For the text-containing cell, return its midpoint in (X, Y) coordinate format. 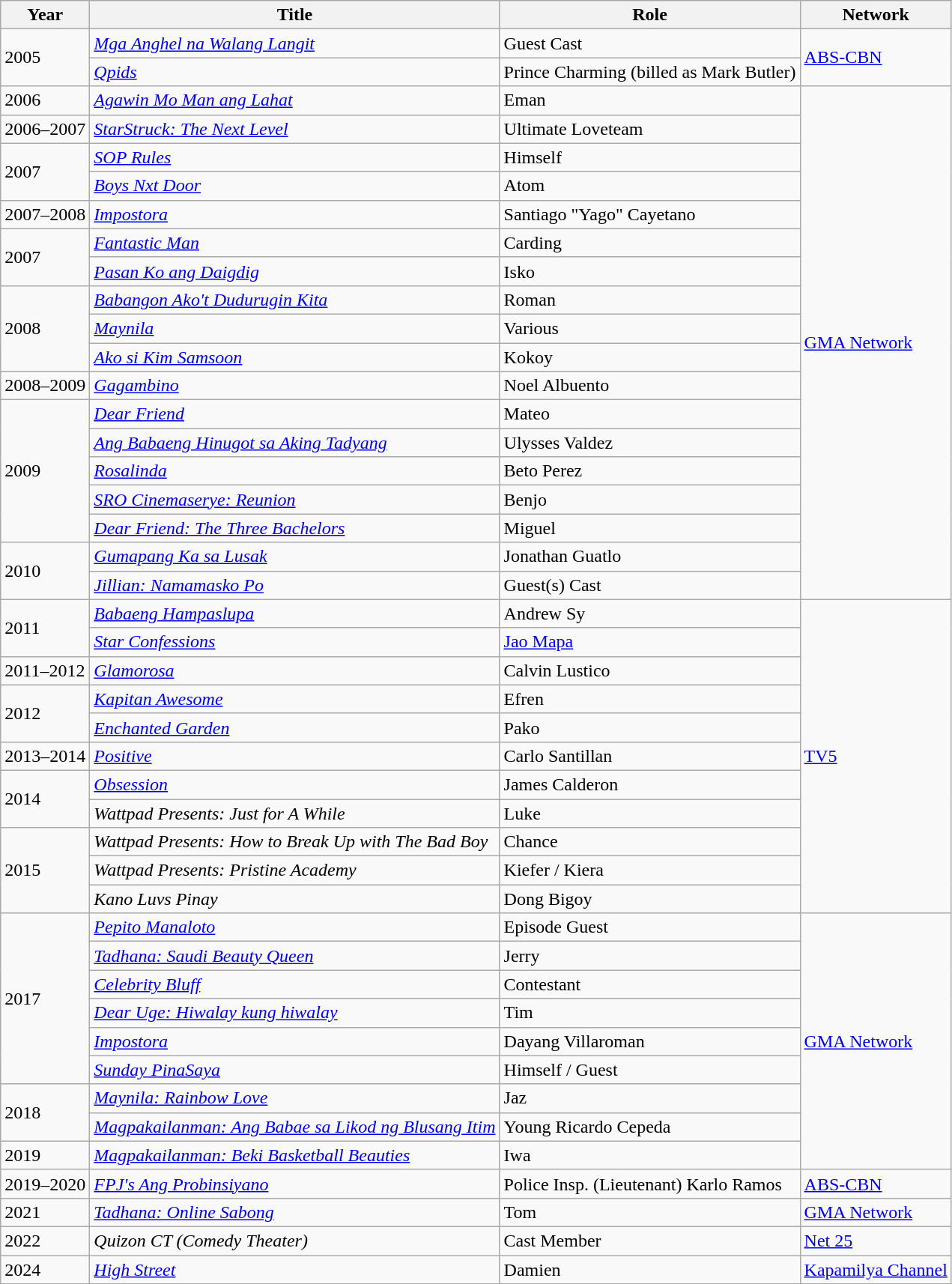
Maynila (295, 328)
Star Confessions (295, 642)
Cast Member (650, 1241)
SOP Rules (295, 157)
Pasan Ko ang Daigdig (295, 271)
Pepito Manaloto (295, 927)
Obsession (295, 784)
Young Ricardo Cepeda (650, 1127)
High Street (295, 1270)
Qpids (295, 72)
2015 (45, 870)
James Calderon (650, 784)
2014 (45, 799)
2008–2009 (45, 386)
2009 (45, 471)
2010 (45, 571)
2012 (45, 713)
Tom (650, 1212)
2022 (45, 1241)
Calvin Lustico (650, 670)
2008 (45, 328)
Atom (650, 186)
Jaz (650, 1098)
Various (650, 328)
Episode Guest (650, 927)
Dear Friend (295, 414)
Title (295, 15)
TV5 (876, 757)
StarStruck: The Next Level (295, 129)
Andrew Sy (650, 614)
Roman (650, 300)
Guest Cast (650, 43)
Contestant (650, 984)
Dayang Villaroman (650, 1041)
Rosalinda (295, 471)
Ultimate Loveteam (650, 129)
Noel Albuento (650, 386)
Prince Charming (billed as Mark Butler) (650, 72)
Kokoy (650, 357)
Dear Uge: Hiwalay kung hiwalay (295, 1013)
Agawin Mo Man ang Lahat (295, 100)
2011–2012 (45, 670)
2019–2020 (45, 1184)
Ako si Kim Samsoon (295, 357)
Luke (650, 813)
Tadhana: Online Sabong (295, 1212)
SRO Cinemaserye: Reunion (295, 500)
Tadhana: Saudi Beauty Queen (295, 956)
Pako (650, 727)
Wattpad Presents: How to Break Up with The Bad Boy (295, 842)
Chance (650, 842)
2006 (45, 100)
2007–2008 (45, 214)
2006–2007 (45, 129)
Damien (650, 1270)
Magpakailanman: Beki Basketball Beauties (295, 1155)
FPJ's Ang Probinsiyano (295, 1184)
Kano Luvs Pinay (295, 899)
Santiago "Yago" Cayetano (650, 214)
Enchanted Garden (295, 727)
Glamorosa (295, 670)
Tim (650, 1013)
Net 25 (876, 1241)
Wattpad Presents: Just for A While (295, 813)
Gagambino (295, 386)
Eman (650, 100)
Beto Perez (650, 471)
Kapamilya Channel (876, 1270)
2021 (45, 1212)
Jao Mapa (650, 642)
Guest(s) Cast (650, 585)
Himself (650, 157)
Babaeng Hampaslupa (295, 614)
Iwa (650, 1155)
2018 (45, 1112)
Kiefer / Kiera (650, 870)
2005 (45, 58)
Jerry (650, 956)
Carding (650, 243)
Isko (650, 271)
Benjo (650, 500)
2011 (45, 628)
Maynila: Rainbow Love (295, 1098)
2024 (45, 1270)
Ang Babaeng Hinugot sa Aking Tadyang (295, 443)
Network (876, 15)
Jonathan Guatlo (650, 557)
2017 (45, 999)
Ulysses Valdez (650, 443)
Year (45, 15)
Dong Bigoy (650, 899)
Efren (650, 699)
Carlo Santillan (650, 756)
2019 (45, 1155)
Fantastic Man (295, 243)
Himself / Guest (650, 1070)
Boys Nxt Door (295, 186)
Positive (295, 756)
Kapitan Awesome (295, 699)
Police Insp. (Lieutenant) Karlo Ramos (650, 1184)
Dear Friend: The Three Bachelors (295, 528)
Gumapang Ka sa Lusak (295, 557)
Mateo (650, 414)
Celebrity Bluff (295, 984)
Quizon CT (Comedy Theater) (295, 1241)
Jillian: Namamasko Po (295, 585)
2013–2014 (45, 756)
Babangon Ako't Dudurugin Kita (295, 300)
Wattpad Presents: Pristine Academy (295, 870)
Mga Anghel na Walang Langit (295, 43)
Miguel (650, 528)
Magpakailanman: Ang Babae sa Likod ng Blusang Itim (295, 1127)
Role (650, 15)
Sunday PinaSaya (295, 1070)
